Detect which cell encompasses the target text, then output its [X, Y] center coordinate. 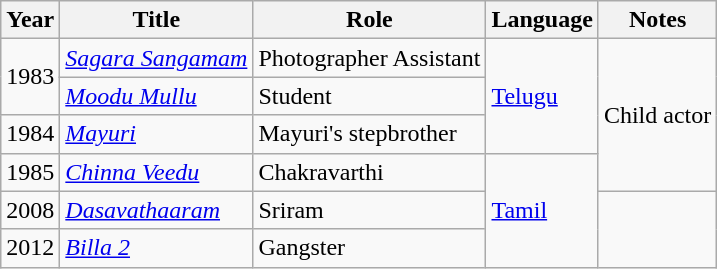
Sagara Sangamam [156, 58]
1983 [30, 77]
Mayuri's stepbrother [370, 134]
Year [30, 20]
Dasavathaaram [156, 210]
Student [370, 96]
Tamil [542, 210]
Sriram [370, 210]
Notes [657, 20]
Mayuri [156, 134]
Telugu [542, 96]
Role [370, 20]
Photographer Assistant [370, 58]
Language [542, 20]
Chakravarthi [370, 172]
2008 [30, 210]
1984 [30, 134]
1985 [30, 172]
Gangster [370, 248]
Title [156, 20]
Billa 2 [156, 248]
2012 [30, 248]
Moodu Mullu [156, 96]
Child actor [657, 115]
Chinna Veedu [156, 172]
